Scan for the cell matching the given text and deliver its (X, Y) coordinate at center. 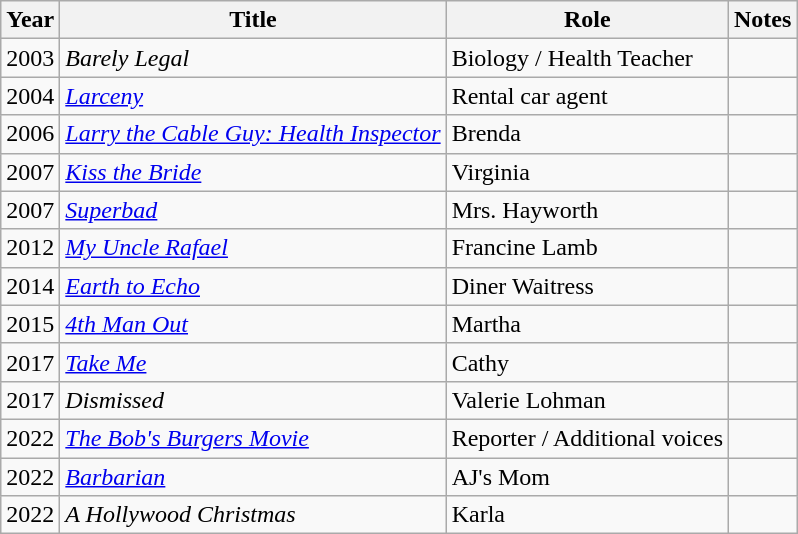
Rental car agent (587, 96)
Role (587, 20)
Martha (587, 324)
Notes (763, 20)
Reporter / Additional voices (587, 438)
Francine Lamb (587, 248)
2012 (30, 248)
Earth to Echo (253, 286)
2003 (30, 58)
Kiss the Bride (253, 172)
4th Man Out (253, 324)
Karla (587, 515)
Mrs. Hayworth (587, 210)
Larceny (253, 96)
2004 (30, 96)
The Bob's Burgers Movie (253, 438)
Title (253, 20)
Barely Legal (253, 58)
2015 (30, 324)
Superbad (253, 210)
Brenda (587, 134)
AJ's Mom (587, 477)
Valerie Lohman (587, 400)
Virginia (587, 172)
2014 (30, 286)
Year (30, 20)
My Uncle Rafael (253, 248)
Larry the Cable Guy: Health Inspector (253, 134)
A Hollywood Christmas (253, 515)
Cathy (587, 362)
Diner Waitress (587, 286)
Barbarian (253, 477)
2006 (30, 134)
Biology / Health Teacher (587, 58)
Take Me (253, 362)
Dismissed (253, 400)
